Capture the cell that displays the provided text and extract its (X, Y) central coordinate. 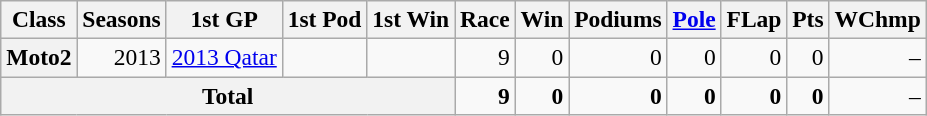
Pole (694, 19)
2013 Qatar (224, 57)
Podiums (618, 19)
Class (39, 19)
WChmp (878, 19)
Win (542, 19)
2013 (122, 57)
Seasons (122, 19)
Total (228, 95)
1st Pod (324, 19)
1st Win (411, 19)
Moto2 (39, 57)
1st GP (224, 19)
Race (485, 19)
FLap (754, 19)
Pts (808, 19)
